Search for the cell housing the specified text and yield its [X, Y] center coordinate. 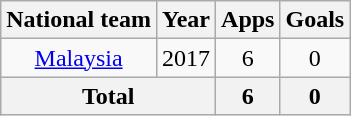
Year [186, 20]
Apps [248, 20]
2017 [186, 58]
Goals [315, 20]
Total [108, 96]
Malaysia [79, 58]
National team [79, 20]
